Detect which cell encompasses the target text, then output its (X, Y) center coordinate. 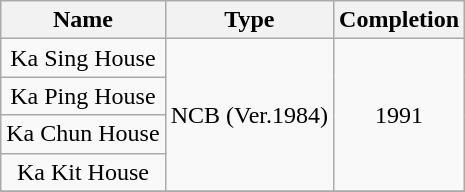
Ka Sing House (83, 58)
Ka Kit House (83, 172)
NCB (Ver.1984) (249, 115)
1991 (400, 115)
Ka Ping House (83, 96)
Type (249, 20)
Completion (400, 20)
Ka Chun House (83, 134)
Name (83, 20)
